Find where the given text appears and provide that cell's center as [X, Y] coordinate. 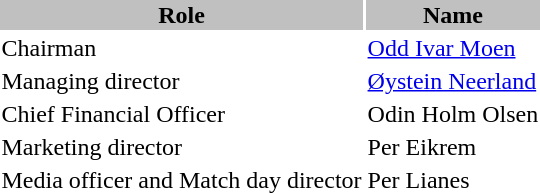
Marketing director [182, 147]
Odin Holm Olsen [453, 114]
Chairman [182, 48]
Per Eikrem [453, 147]
Name [453, 15]
Managing director [182, 81]
Chief Financial Officer [182, 114]
Øystein Neerland [453, 81]
Odd Ivar Moen [453, 48]
Role [182, 15]
